Output the (x, y) coordinate of the center of the cell containing the given text.  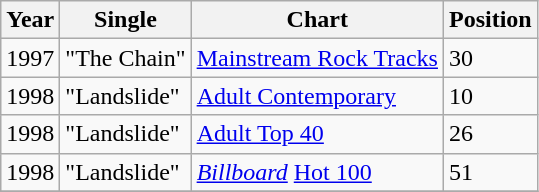
26 (490, 134)
10 (490, 96)
30 (490, 58)
"The Chain" (126, 58)
Chart (317, 20)
1997 (30, 58)
Position (490, 20)
Year (30, 20)
Mainstream Rock Tracks (317, 58)
Adult Top 40 (317, 134)
Adult Contemporary (317, 96)
51 (490, 172)
Billboard Hot 100 (317, 172)
Single (126, 20)
